From the cell containing the given text, extract its center point as [X, Y] coordinate. 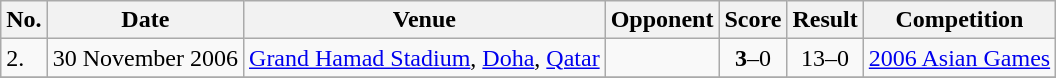
Result [825, 20]
Date [145, 20]
30 November 2006 [145, 58]
Opponent [662, 20]
Grand Hamad Stadium, Doha, Qatar [425, 58]
3–0 [753, 58]
No. [24, 20]
Competition [959, 20]
13–0 [825, 58]
2006 Asian Games [959, 58]
Score [753, 20]
2. [24, 58]
Venue [425, 20]
